Pinpoint the cell where the given text exists, returning its [x, y] midpoint coordinate. 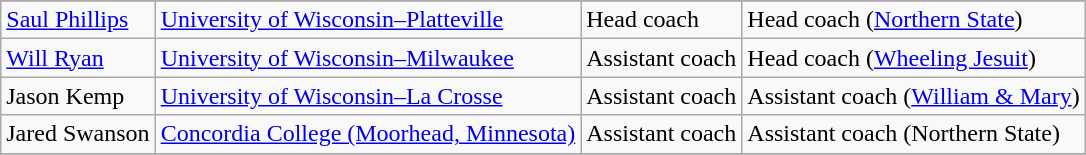
University of Wisconsin–Milwaukee [368, 58]
University of Wisconsin–La Crosse [368, 96]
Assistant coach (Northern State) [914, 134]
University of Wisconsin–Platteville [368, 20]
Assistant coach (William & Mary) [914, 96]
Head coach [662, 20]
Head coach (Wheeling Jesuit) [914, 58]
Concordia College (Moorhead, Minnesota) [368, 134]
Will Ryan [78, 58]
Saul Phillips [78, 20]
Jason Kemp [78, 96]
Jared Swanson [78, 134]
Head coach (Northern State) [914, 20]
